Output the (X, Y) coordinate of the center of the cell containing the given text.  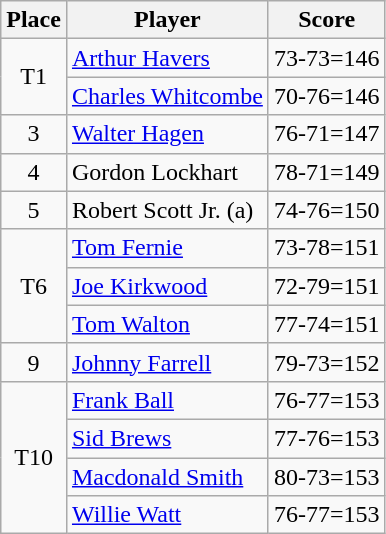
Walter Hagen (167, 134)
T10 (34, 457)
T6 (34, 286)
Place (34, 20)
5 (34, 210)
80-73=153 (326, 477)
Robert Scott Jr. (a) (167, 210)
Player (167, 20)
Tom Fernie (167, 248)
Joe Kirkwood (167, 286)
4 (34, 172)
74-76=150 (326, 210)
79-73=152 (326, 362)
70-76=146 (326, 96)
78-71=149 (326, 172)
Macdonald Smith (167, 477)
Charles Whitcombe (167, 96)
72-79=151 (326, 286)
9 (34, 362)
T1 (34, 77)
Johnny Farrell (167, 362)
73-73=146 (326, 58)
Tom Walton (167, 324)
Sid Brews (167, 438)
Score (326, 20)
3 (34, 134)
76-71=147 (326, 134)
77-76=153 (326, 438)
Gordon Lockhart (167, 172)
Arthur Havers (167, 58)
Frank Ball (167, 400)
77-74=151 (326, 324)
Willie Watt (167, 515)
73-78=151 (326, 248)
